Scan for the cell matching the given text and deliver its [X, Y] coordinate at center. 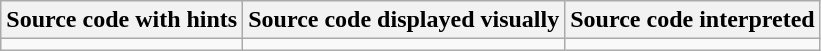
Source code interpreted [692, 20]
Source code displayed visually [404, 20]
Source code with hints [122, 20]
